Identify which cell holds the provided text, then report its (x, y) central coordinate. 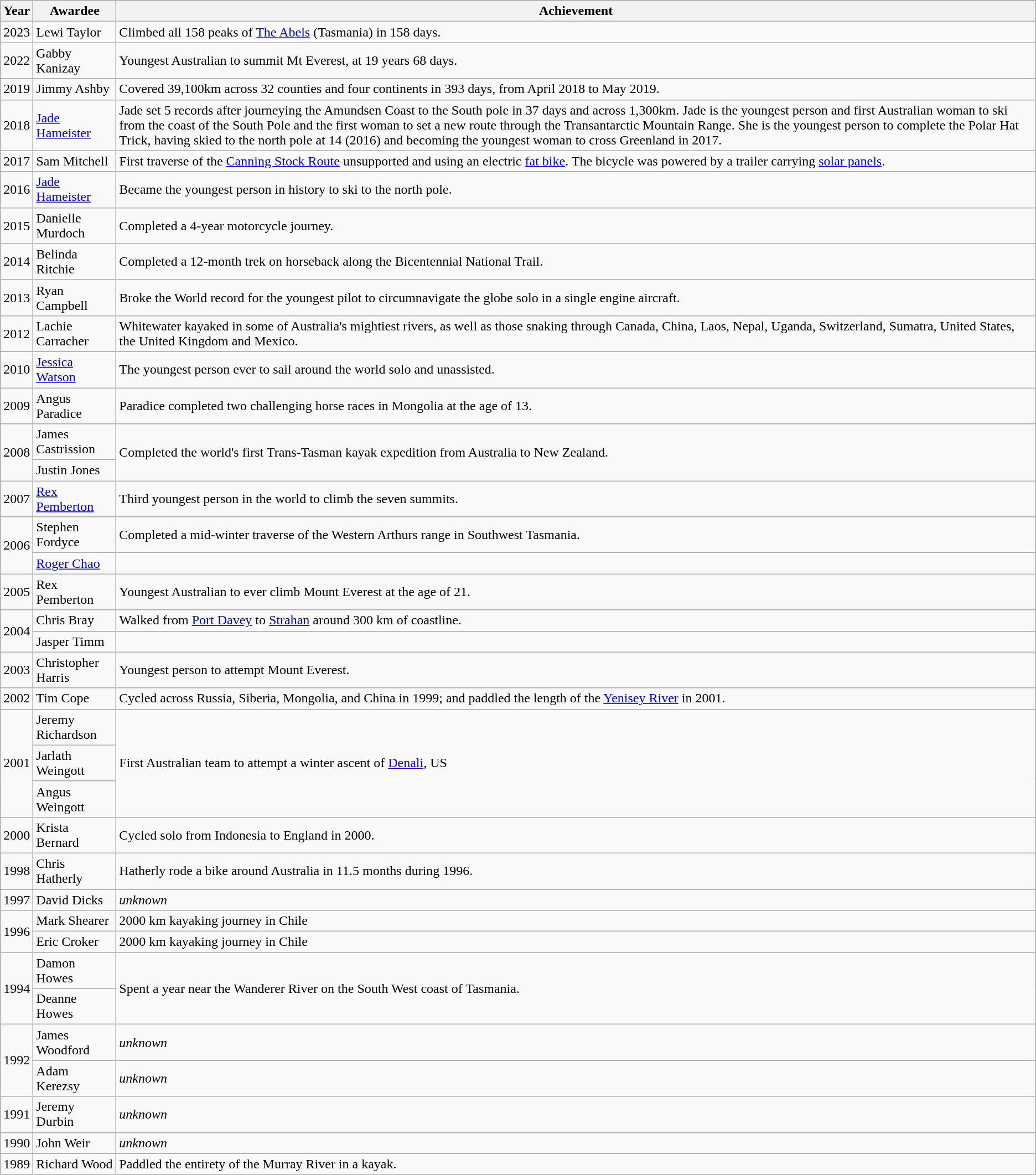
James Castrission (75, 442)
Youngest Australian to summit Mt Everest, at 19 years 68 days. (576, 61)
Stephen Fordyce (75, 535)
Richard Wood (75, 1164)
Walked from Port Davey to Strahan around 300 km of coastline. (576, 620)
2018 (17, 125)
Eric Croker (75, 942)
Cycled across Russia, Siberia, Mongolia, and China in 1999; and paddled the length of the Yenisey River in 2001. (576, 698)
Jessica Watson (75, 370)
1989 (17, 1164)
Completed a 12-month trek on horseback along the Bicentennial National Trail. (576, 261)
Awardee (75, 11)
1992 (17, 1060)
Paddled the entirety of the Murray River in a kayak. (576, 1164)
Justin Jones (75, 470)
Mark Shearer (75, 921)
Krista Bernard (75, 835)
Angus Weingott (75, 799)
James Woodford (75, 1043)
1998 (17, 871)
Paradice completed two challenging horse races in Mongolia at the age of 13. (576, 405)
Completed the world's first Trans-Tasman kayak expedition from Australia to New Zealand. (576, 453)
Jarlath Weingott (75, 763)
2008 (17, 453)
David Dicks (75, 899)
2012 (17, 333)
Lachie Carracher (75, 333)
1991 (17, 1115)
Belinda Ritchie (75, 261)
First Australian team to attempt a winter ascent of Denali, US (576, 763)
2002 (17, 698)
Gabby Kanizay (75, 61)
Lewi Taylor (75, 32)
1990 (17, 1143)
2005 (17, 592)
Climbed all 158 peaks of The Abels (Tasmania) in 158 days. (576, 32)
Completed a mid-winter traverse of the Western Arthurs range in Southwest Tasmania. (576, 535)
The youngest person ever to sail around the world solo and unassisted. (576, 370)
2019 (17, 89)
John Weir (75, 1143)
Jimmy Ashby (75, 89)
2013 (17, 298)
Broke the World record for the youngest pilot to circumnavigate the globe solo in a single engine aircraft. (576, 298)
1994 (17, 988)
Christopher Harris (75, 670)
2014 (17, 261)
2007 (17, 499)
Spent a year near the Wanderer River on the South West coast of Tasmania. (576, 988)
Jeremy Richardson (75, 727)
Became the youngest person in history to ski to the north pole. (576, 189)
Ryan Campbell (75, 298)
2003 (17, 670)
1996 (17, 931)
Chris Bray (75, 620)
Tim Cope (75, 698)
Completed a 4-year motorcycle journey. (576, 226)
Hatherly rode a bike around Australia in 11.5 months during 1996. (576, 871)
2004 (17, 631)
Cycled solo from Indonesia to England in 2000. (576, 835)
Third youngest person in the world to climb the seven summits. (576, 499)
2022 (17, 61)
Deanne Howes (75, 1006)
Jeremy Durbin (75, 1115)
Damon Howes (75, 971)
2017 (17, 161)
Jasper Timm (75, 641)
2006 (17, 546)
Youngest person to attempt Mount Everest. (576, 670)
Achievement (576, 11)
2010 (17, 370)
2001 (17, 763)
2023 (17, 32)
2016 (17, 189)
Danielle Murdoch (75, 226)
Adam Kerezsy (75, 1078)
2015 (17, 226)
Roger Chao (75, 563)
First traverse of the Canning Stock Route unsupported and using an electric fat bike. The bicycle was powered by a trailer carrying solar panels. (576, 161)
Youngest Australian to ever climb Mount Everest at the age of 21. (576, 592)
2009 (17, 405)
Sam Mitchell (75, 161)
Year (17, 11)
1997 (17, 899)
Covered 39,100km across 32 counties and four continents in 393 days, from April 2018 to May 2019. (576, 89)
2000 (17, 835)
Chris Hatherly (75, 871)
Angus Paradice (75, 405)
